Return the [X, Y] coordinate for the center point of the cell that contains the specified text.  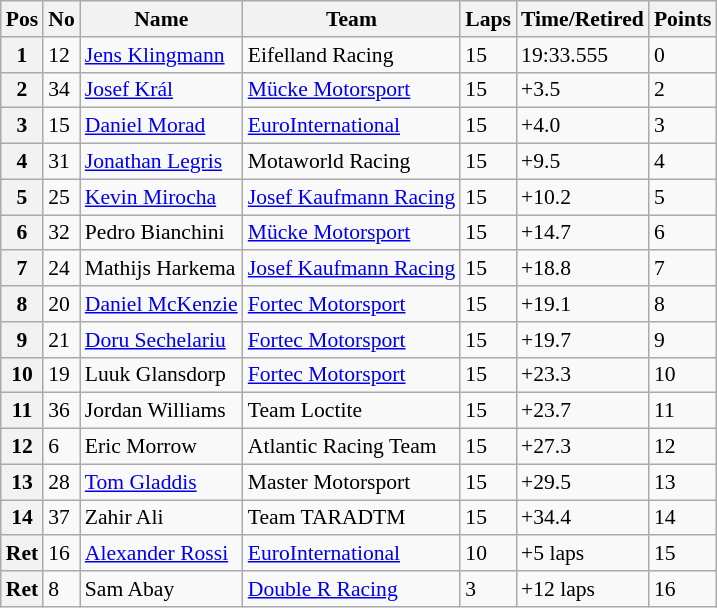
+10.2 [582, 197]
Alexander Rossi [162, 554]
Laps [488, 19]
Mathijs Harkema [162, 269]
Team [352, 19]
+9.5 [582, 162]
Master Motorsport [352, 482]
+4.0 [582, 126]
+3.5 [582, 90]
Jens Klingmann [162, 55]
Time/Retired [582, 19]
Points [683, 19]
+14.7 [582, 233]
Daniel Morad [162, 126]
1 [22, 55]
31 [62, 162]
25 [62, 197]
+29.5 [582, 482]
Sam Abay [162, 589]
20 [62, 304]
19 [62, 375]
Pos [22, 19]
Motaworld Racing [352, 162]
32 [62, 233]
Zahir Ali [162, 518]
0 [683, 55]
Luuk Glansdorp [162, 375]
36 [62, 411]
+18.8 [582, 269]
+23.3 [582, 375]
Team TARADTM [352, 518]
Name [162, 19]
21 [62, 340]
28 [62, 482]
Eric Morrow [162, 447]
34 [62, 90]
Jonathan Legris [162, 162]
Josef Král [162, 90]
19:33.555 [582, 55]
+34.4 [582, 518]
Daniel McKenzie [162, 304]
Atlantic Racing Team [352, 447]
Doru Sechelariu [162, 340]
Jordan Williams [162, 411]
+19.1 [582, 304]
+12 laps [582, 589]
No [62, 19]
Pedro Bianchini [162, 233]
+5 laps [582, 554]
+19.7 [582, 340]
+27.3 [582, 447]
Double R Racing [352, 589]
Kevin Mirocha [162, 197]
24 [62, 269]
Tom Gladdis [162, 482]
Eifelland Racing [352, 55]
+23.7 [582, 411]
Team Loctite [352, 411]
37 [62, 518]
